Locate the cell with the specified text and output its (X, Y) center coordinate. 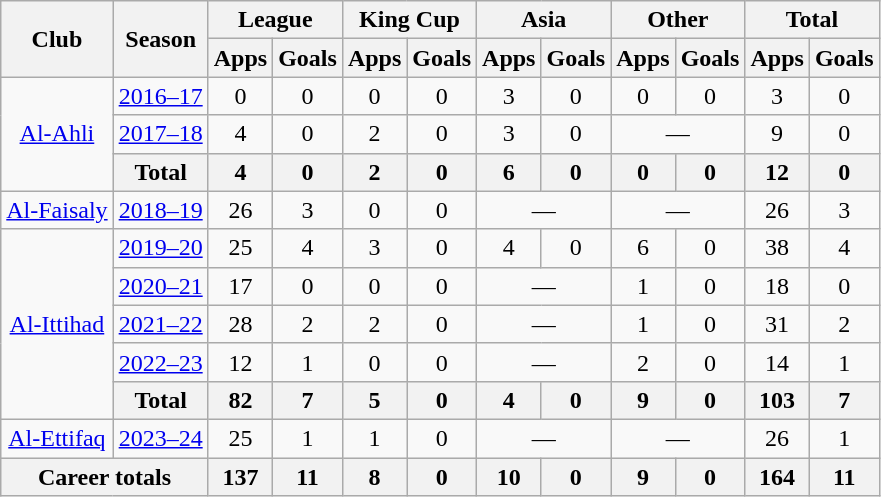
137 (240, 477)
2017–18 (160, 134)
2016–17 (160, 96)
King Cup (409, 20)
31 (777, 324)
2020–21 (160, 286)
28 (240, 324)
103 (777, 400)
Al-Ittihad (57, 324)
2018–19 (160, 210)
2019–20 (160, 248)
Al-Faisaly (57, 210)
38 (777, 248)
18 (777, 286)
14 (777, 362)
5 (374, 400)
Asia (544, 20)
164 (777, 477)
8 (374, 477)
2021–22 (160, 324)
Al-Ettifaq (57, 438)
Career totals (104, 477)
Season (160, 39)
Club (57, 39)
2022–23 (160, 362)
17 (240, 286)
2023–24 (160, 438)
Other (678, 20)
82 (240, 400)
League (275, 20)
10 (509, 477)
Al-Ahli (57, 134)
